For the text-containing cell, return its midpoint in [X, Y] coordinate format. 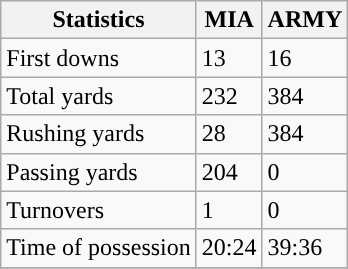
First downs [99, 58]
13 [229, 58]
232 [229, 96]
Statistics [99, 20]
1 [229, 210]
39:36 [305, 248]
28 [229, 134]
204 [229, 172]
ARMY [305, 20]
Passing yards [99, 172]
16 [305, 58]
Turnovers [99, 210]
20:24 [229, 248]
Total yards [99, 96]
Rushing yards [99, 134]
Time of possession [99, 248]
MIA [229, 20]
